Scan for the cell matching the given text and deliver its (X, Y) coordinate at center. 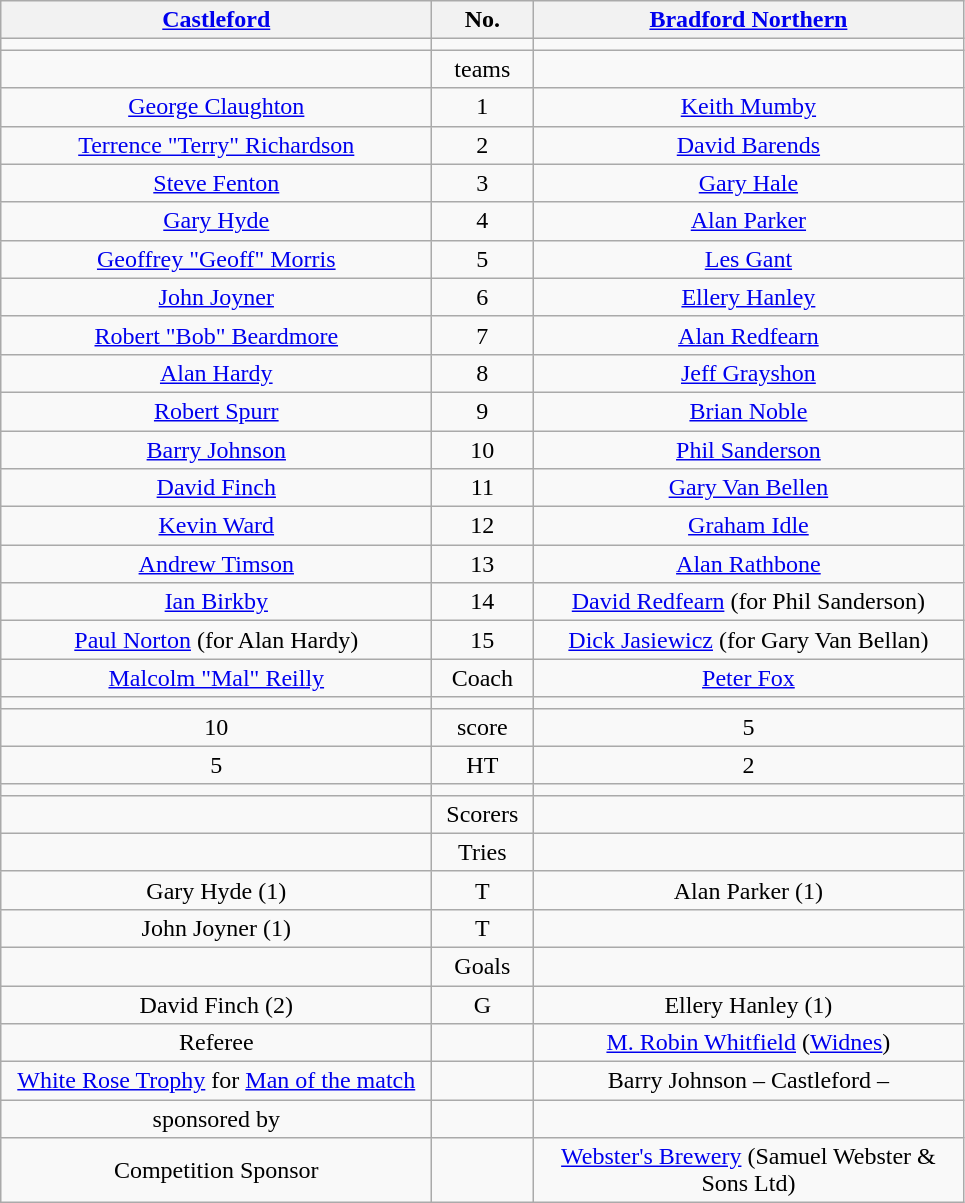
Barry Johnson (216, 449)
Gary Van Bellen (748, 488)
David Finch (216, 488)
Steve Fenton (216, 183)
Referee (216, 1043)
Ellery Hanley (748, 297)
Paul Norton (for Alan Hardy) (216, 640)
15 (482, 640)
7 (482, 335)
13 (482, 564)
1 (482, 107)
12 (482, 526)
G (482, 1005)
Webster's Brewery (Samuel Webster & Sons Ltd) (748, 1170)
Les Gant (748, 259)
sponsored by (216, 1119)
6 (482, 297)
HT (482, 765)
John Joyner (216, 297)
Dick Jasiewicz (for Gary Van Bellan) (748, 640)
Barry Johnson – Castleford – (748, 1081)
John Joyner (1) (216, 928)
Coach (482, 678)
David Finch (2) (216, 1005)
Bradford Northern (748, 20)
No. (482, 20)
3 (482, 183)
teams (482, 69)
Terrence "Terry" Richardson (216, 145)
Malcolm "Mal" Reilly (216, 678)
4 (482, 221)
Tries (482, 852)
Alan Parker (1) (748, 890)
Brian Noble (748, 411)
Graham Idle (748, 526)
11 (482, 488)
Peter Fox (748, 678)
Castleford (216, 20)
Andrew Timson (216, 564)
8 (482, 373)
Alan Redfearn (748, 335)
Gary Hyde (216, 221)
Scorers (482, 814)
Robert "Bob" Beardmore (216, 335)
Keith Mumby (748, 107)
David Redfearn (for Phil Sanderson) (748, 602)
Goals (482, 966)
Robert Spurr (216, 411)
M. Robin Whitfield (Widnes) (748, 1043)
Gary Hale (748, 183)
14 (482, 602)
Phil Sanderson (748, 449)
Ian Birkby (216, 602)
George Claughton (216, 107)
Alan Hardy (216, 373)
White Rose Trophy for Man of the match (216, 1081)
9 (482, 411)
Alan Parker (748, 221)
score (482, 727)
Gary Hyde (1) (216, 890)
Alan Rathbone (748, 564)
David Barends (748, 145)
Geoffrey "Geoff" Morris (216, 259)
Kevin Ward (216, 526)
Ellery Hanley (1) (748, 1005)
Jeff Grayshon (748, 373)
Competition Sponsor (216, 1170)
